Pinpoint the cell where the given text exists, returning its (x, y) midpoint coordinate. 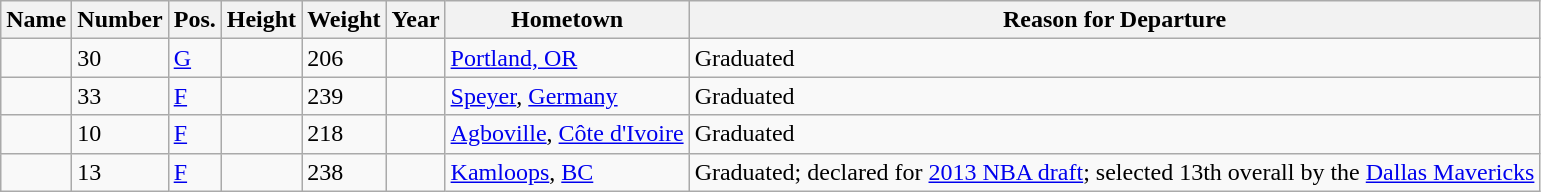
Weight (344, 20)
Height (261, 20)
30 (120, 58)
13 (120, 172)
33 (120, 96)
Pos. (194, 20)
206 (344, 58)
Number (120, 20)
Graduated; declared for 2013 NBA draft; selected 13th overall by the Dallas Mavericks (1114, 172)
Agboville, Côte d'Ivoire (567, 134)
Speyer, Germany (567, 96)
Year (416, 20)
Portland, OR (567, 58)
Reason for Departure (1114, 20)
239 (344, 96)
Kamloops, BC (567, 172)
G (194, 58)
Name (36, 20)
238 (344, 172)
Hometown (567, 20)
10 (120, 134)
218 (344, 134)
